Determine the [x, y] coordinate at the center of the cell enclosing the given text.  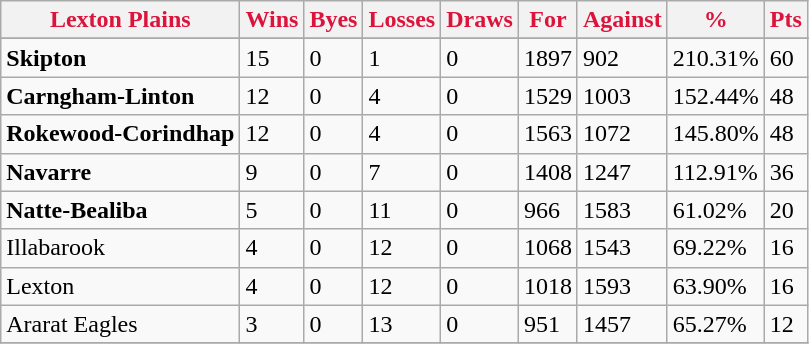
902 [622, 58]
Byes [334, 20]
1 [402, 58]
1018 [548, 286]
Wins [272, 20]
Rokewood-Corindhap [120, 134]
145.80% [716, 134]
65.27% [716, 324]
Illabarook [120, 248]
1072 [622, 134]
69.22% [716, 248]
112.91% [716, 172]
9 [272, 172]
Lexton Plains [120, 20]
966 [548, 210]
Navarre [120, 172]
1457 [622, 324]
1068 [548, 248]
Against [622, 20]
210.31% [716, 58]
% [716, 20]
152.44% [716, 96]
For [548, 20]
1529 [548, 96]
20 [786, 210]
951 [548, 324]
1563 [548, 134]
1583 [622, 210]
63.90% [716, 286]
Pts [786, 20]
61.02% [716, 210]
5 [272, 210]
7 [402, 172]
Losses [402, 20]
11 [402, 210]
3 [272, 324]
1897 [548, 58]
13 [402, 324]
Draws [480, 20]
15 [272, 58]
Carngham-Linton [120, 96]
1003 [622, 96]
1593 [622, 286]
60 [786, 58]
1543 [622, 248]
Skipton [120, 58]
36 [786, 172]
Lexton [120, 286]
1408 [548, 172]
Natte-Bealiba [120, 210]
1247 [622, 172]
Ararat Eagles [120, 324]
